Capture the cell that displays the provided text and extract its [X, Y] central coordinate. 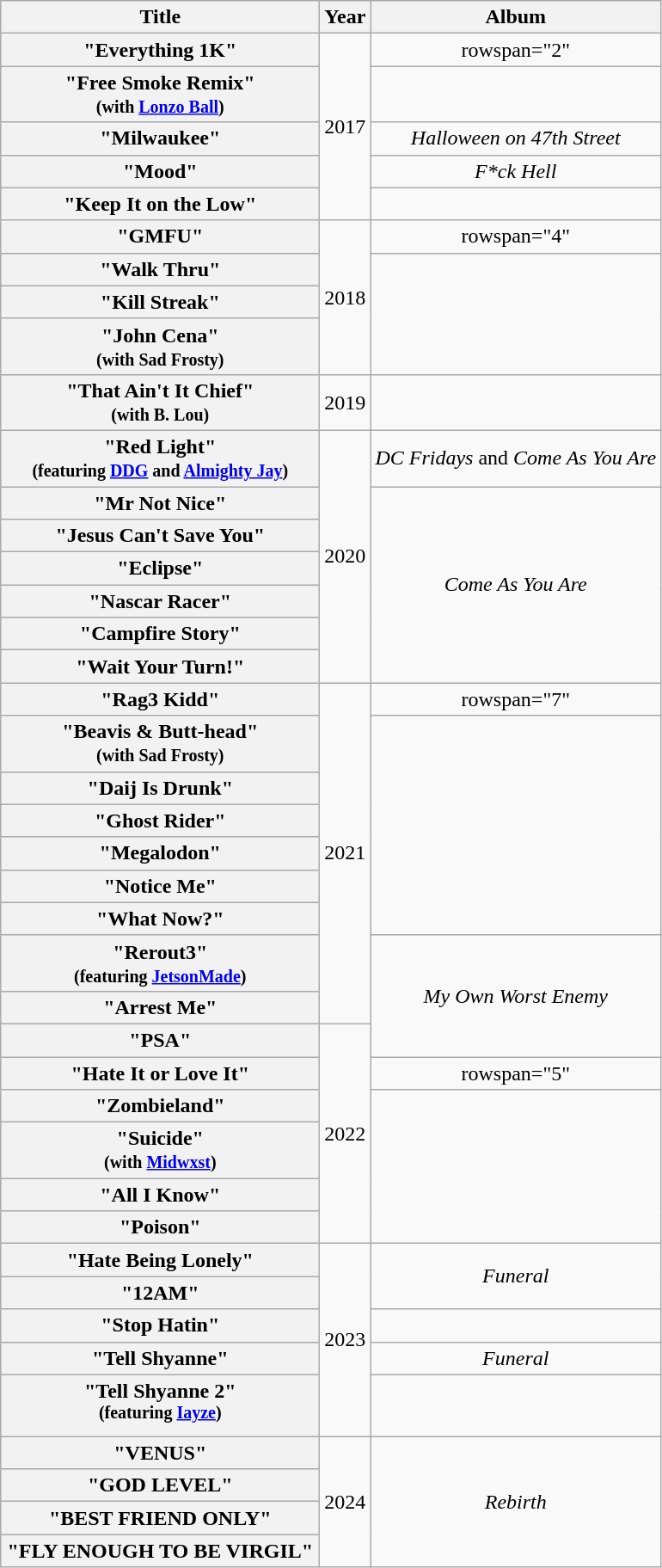
"Free Smoke Remix"(with Lonzo Ball) [160, 95]
"Keep It on the Low" [160, 204]
"Walk Thru" [160, 269]
2021 [346, 853]
"Campfire Story" [160, 634]
Rebirth [516, 1502]
"Notice Me" [160, 886]
Title [160, 17]
"Hate Being Lonely" [160, 1260]
"Tell Shyanne" [160, 1358]
rowspan="2" [516, 50]
"What Now?" [160, 919]
"Zombieland" [160, 1106]
2020 [346, 556]
2017 [346, 127]
"Megalodon" [160, 853]
"That Ain't It Chief"(with B. Lou) [160, 403]
Come As You Are [516, 585]
rowspan="4" [516, 237]
Halloween on 47th Street [516, 138]
"Stop Hatin" [160, 1325]
"John Cena"(with Sad Frosty) [160, 346]
"Arrest Me" [160, 1007]
"Wait Your Turn!" [160, 667]
"12AM" [160, 1293]
"Mood" [160, 171]
F*ck Hell [516, 171]
"Rag3 Kidd" [160, 699]
"GMFU" [160, 237]
"Red Light"(featuring DDG and Almighty Jay) [160, 458]
rowspan="7" [516, 699]
"GOD LEVEL" [160, 1485]
My Own Worst Enemy [516, 996]
"Suicide"(with Midwxst) [160, 1151]
"Eclipse" [160, 569]
Year [346, 17]
DC Fridays and Come As You Are [516, 458]
2023 [346, 1340]
"Tell Shyanne 2"(featuring Iayze) [160, 1405]
"PSA" [160, 1040]
"Hate It or Love It" [160, 1073]
"Everything 1K" [160, 50]
2018 [346, 298]
"All I Know" [160, 1195]
"Kill Streak" [160, 302]
"Beavis & Butt-head"(with Sad Frosty) [160, 743]
2022 [346, 1134]
"VENUS" [160, 1453]
"Nascar Racer" [160, 601]
"FLY ENOUGH TO BE VIRGIL" [160, 1551]
rowspan="5" [516, 1073]
"BEST FRIEND ONLY" [160, 1518]
"Mr Not Nice" [160, 503]
"Milwaukee" [160, 138]
"Daij Is Drunk" [160, 788]
"Rerout3"(featuring JetsonMade) [160, 963]
"Poison" [160, 1227]
"Jesus Can't Save You" [160, 536]
"Ghost Rider" [160, 821]
Album [516, 17]
2024 [346, 1502]
2019 [346, 403]
